Capture the cell that displays the provided text and extract its [x, y] central coordinate. 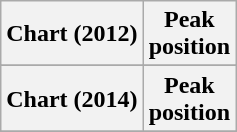
Chart (2014) [72, 98]
Chart (2012) [72, 34]
